Pinpoint the cell where the given text exists, returning its (X, Y) midpoint coordinate. 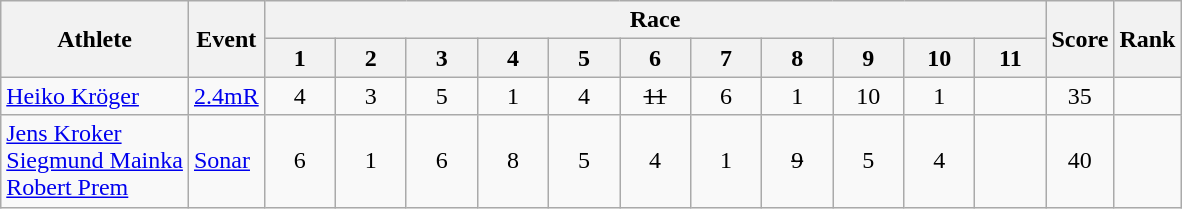
Rank (1148, 39)
7 (726, 58)
Event (226, 39)
Heiko Kröger (95, 96)
Sonar (226, 161)
Athlete (95, 39)
35 (1080, 96)
Jens KrokerSiegmund MainkaRobert Prem (95, 161)
Score (1080, 39)
40 (1080, 161)
2.4mR (226, 96)
Race (655, 20)
2 (370, 58)
